For the text-containing cell, return its midpoint in [x, y] coordinate format. 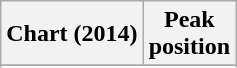
Peakposition [189, 34]
Chart (2014) [72, 34]
